Search for the cell housing the specified text and yield its [X, Y] center coordinate. 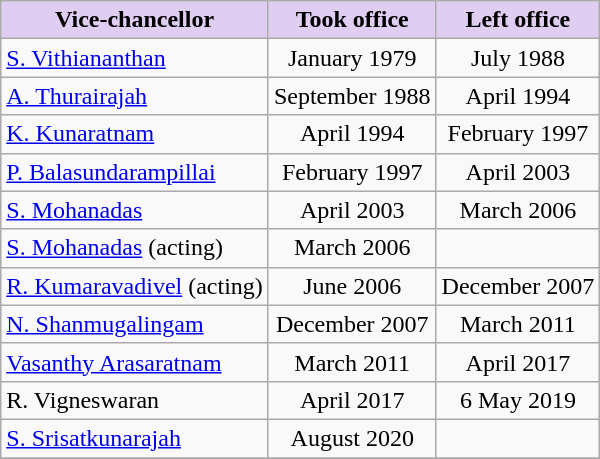
Vice-chancellor [135, 20]
N. Shanmugalingam [135, 324]
January 1979 [352, 58]
S. Srisatkunarajah [135, 438]
S. Mohanadas [135, 210]
Vasanthy Arasaratnam [135, 362]
6 May 2019 [518, 400]
K. Kunaratnam [135, 134]
July 1988 [518, 58]
S. Vithiananthan [135, 58]
S. Mohanadas (acting) [135, 248]
A. Thurairajah [135, 96]
P. Balasundarampillai [135, 172]
June 2006 [352, 286]
Took office [352, 20]
R. Vigneswaran [135, 400]
Left office [518, 20]
September 1988 [352, 96]
R. Kumaravadivel (acting) [135, 286]
August 2020 [352, 438]
